For the text-containing cell, return its midpoint in (X, Y) coordinate format. 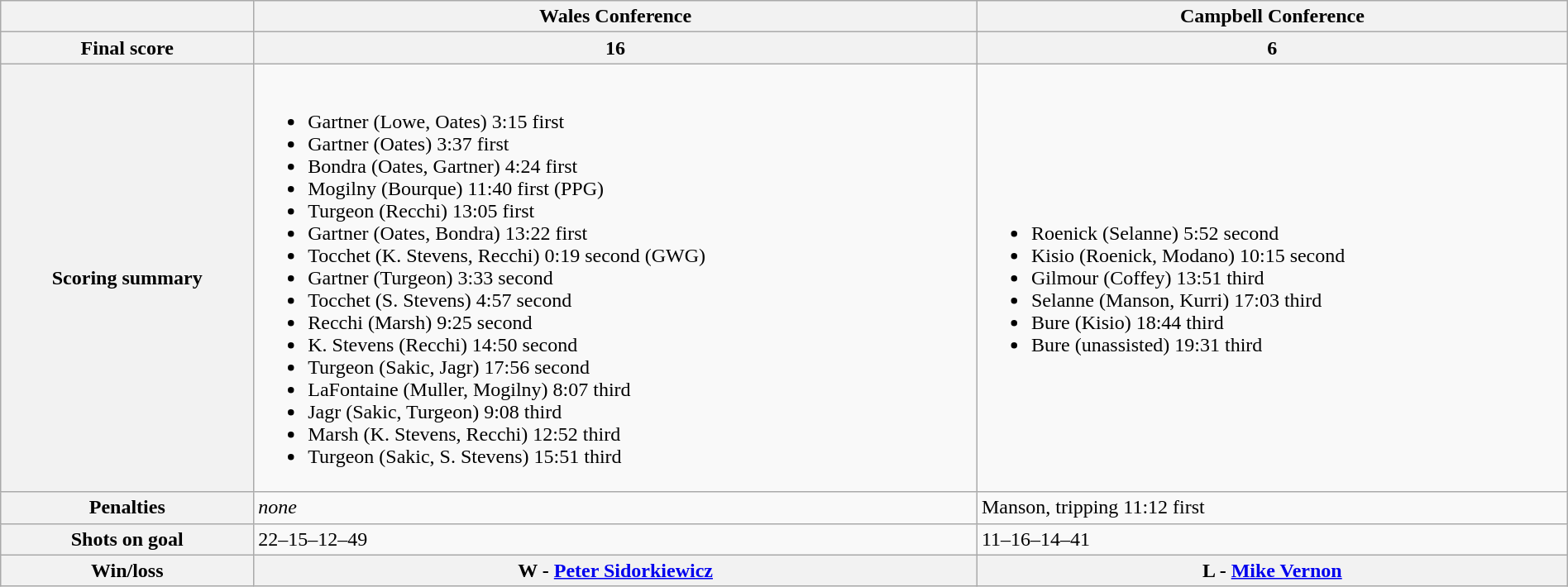
Campbell Conference (1272, 17)
W - Peter Sidorkiewicz (615, 570)
Win/loss (127, 570)
none (615, 508)
6 (1272, 48)
16 (615, 48)
22–15–12–49 (615, 539)
11–16–14–41 (1272, 539)
L - Mike Vernon (1272, 570)
Shots on goal (127, 539)
Final score (127, 48)
Manson, tripping 11:12 first (1272, 508)
Wales Conference (615, 17)
Scoring summary (127, 278)
Penalties (127, 508)
